Output the [X, Y] coordinate of the center of the cell containing the given text.  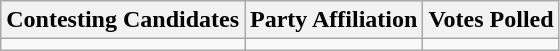
Contesting Candidates [123, 20]
Party Affiliation [334, 20]
Votes Polled [491, 20]
